From the cell containing the given text, extract its center point as (X, Y) coordinate. 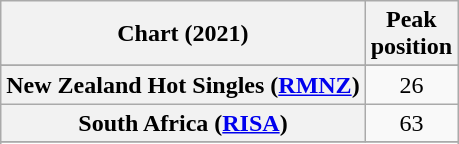
63 (411, 123)
Chart (2021) (183, 34)
South Africa (RISA) (183, 123)
26 (411, 85)
Peakposition (411, 34)
New Zealand Hot Singles (RMNZ) (183, 85)
